For the text-containing cell, return its midpoint in [X, Y] coordinate format. 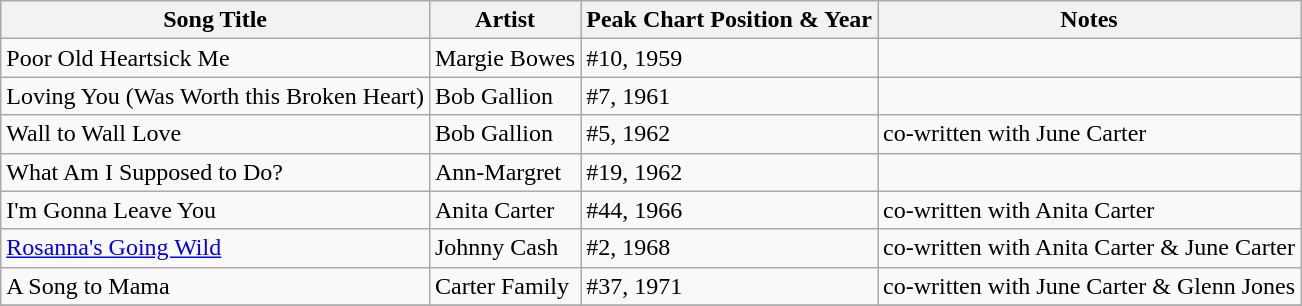
co-written with Anita Carter & June Carter [1090, 248]
Peak Chart Position & Year [730, 20]
Anita Carter [504, 210]
Song Title [216, 20]
Wall to Wall Love [216, 134]
Margie Bowes [504, 58]
I'm Gonna Leave You [216, 210]
Johnny Cash [504, 248]
#44, 1966 [730, 210]
A Song to Mama [216, 286]
Rosanna's Going Wild [216, 248]
Carter Family [504, 286]
Loving You (Was Worth this Broken Heart) [216, 96]
#19, 1962 [730, 172]
Artist [504, 20]
#7, 1961 [730, 96]
#10, 1959 [730, 58]
Notes [1090, 20]
#2, 1968 [730, 248]
#37, 1971 [730, 286]
co-written with June Carter & Glenn Jones [1090, 286]
#5, 1962 [730, 134]
Poor Old Heartsick Me [216, 58]
Ann-Margret [504, 172]
co-written with June Carter [1090, 134]
co-written with Anita Carter [1090, 210]
What Am I Supposed to Do? [216, 172]
